Extract the (x, y) coordinate from the center of the cell holding the provided text.  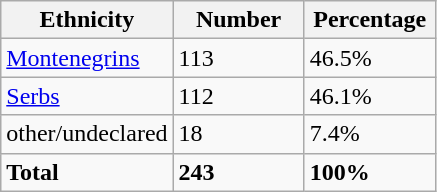
113 (238, 58)
other/undeclared (87, 134)
243 (238, 172)
46.5% (370, 58)
Montenegrins (87, 58)
7.4% (370, 134)
18 (238, 134)
46.1% (370, 96)
Ethnicity (87, 20)
100% (370, 172)
Serbs (87, 96)
Number (238, 20)
112 (238, 96)
Total (87, 172)
Percentage (370, 20)
